Search for the cell housing the specified text and yield its (x, y) center coordinate. 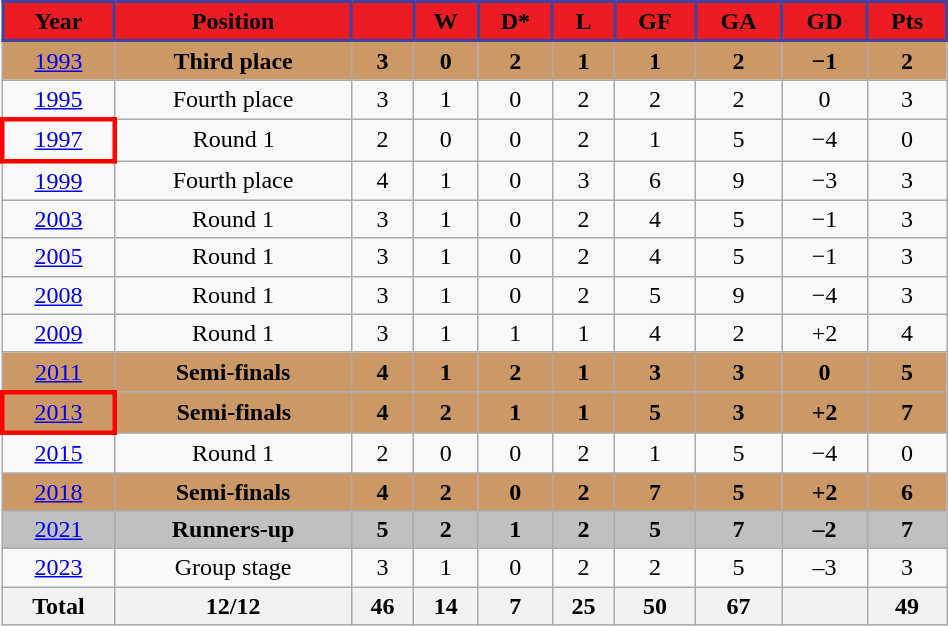
–2 (825, 530)
14 (446, 606)
D* (515, 22)
2003 (58, 219)
Runners-up (234, 530)
–3 (825, 568)
W (446, 22)
1995 (58, 100)
Pts (908, 22)
2011 (58, 372)
1993 (58, 60)
Group stage (234, 568)
2021 (58, 530)
2005 (58, 257)
Position (234, 22)
Total (58, 606)
50 (654, 606)
2015 (58, 453)
2009 (58, 333)
1997 (58, 140)
GF (654, 22)
67 (739, 606)
2008 (58, 295)
49 (908, 606)
25 (583, 606)
GD (825, 22)
GA (739, 22)
46 (382, 606)
2018 (58, 491)
2013 (58, 412)
2023 (58, 568)
Third place (234, 60)
Year (58, 22)
L (583, 22)
−3 (825, 180)
12/12 (234, 606)
1999 (58, 180)
